Find where the given text appears and provide that cell's center as [x, y] coordinate. 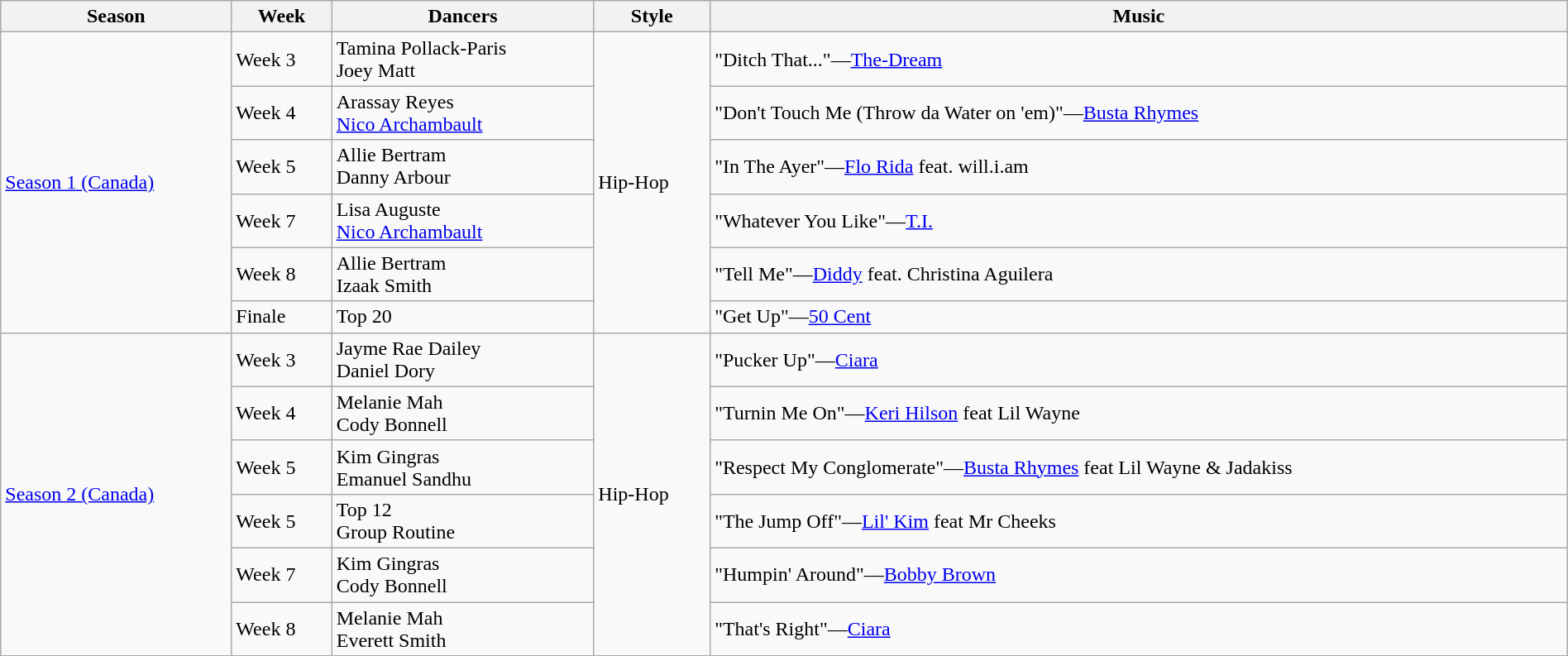
"Turnin Me On"—Keri Hilson feat Lil Wayne [1140, 414]
"Ditch That..."—The-Dream [1140, 60]
"Get Up"—50 Cent [1140, 317]
Kim GingrasEmanuel Sandhu [463, 467]
"Pucker Up"—Ciara [1140, 359]
Tamina Pollack-ParisJoey Matt [463, 60]
"In The Ayer"—Flo Rida feat. will.i.am [1140, 167]
"Whatever You Like"—T.I. [1140, 220]
Season [116, 17]
Lisa AugusteNico Archambault [463, 220]
Jayme Rae DaileyDaniel Dory [463, 359]
Music [1140, 17]
Allie BertramIzaak Smith [463, 275]
Melanie MahCody Bonnell [463, 414]
Kim GingrasCody Bonnell [463, 574]
"Tell Me"—Diddy feat. Christina Aguilera [1140, 275]
"That's Right"—Ciara [1140, 629]
Melanie MahEverett Smith [463, 629]
Top 20 [463, 317]
"Humpin' Around"—Bobby Brown [1140, 574]
"Respect My Conglomerate"—Busta Rhymes feat Lil Wayne & Jadakiss [1140, 467]
Arassay ReyesNico Archambault [463, 113]
Week [281, 17]
Dancers [463, 17]
Allie BertramDanny Arbour [463, 167]
Season 1 (Canada) [116, 182]
Style [652, 17]
Finale [281, 317]
"The Jump Off"—Lil' Kim feat Mr Cheeks [1140, 521]
Season 2 (Canada) [116, 494]
"Don't Touch Me (Throw da Water on 'em)"—Busta Rhymes [1140, 113]
Top 12Group Routine [463, 521]
